Extract the [X, Y] coordinate from the center of the cell holding the provided text.  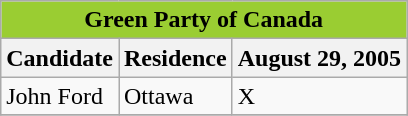
Candidate [60, 58]
Residence [175, 58]
John Ford [60, 96]
Green Party of Canada [204, 20]
Ottawa [175, 96]
August 29, 2005 [319, 58]
X [319, 96]
